Detect which cell encompasses the target text, then output its [x, y] center coordinate. 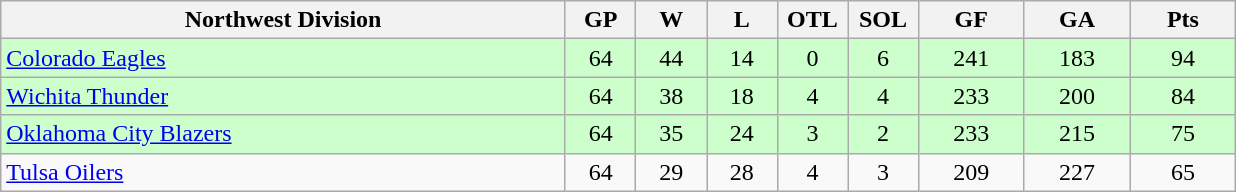
28 [742, 172]
Wichita Thunder [284, 96]
GF [971, 20]
35 [672, 134]
OTL [812, 20]
2 [884, 134]
W [672, 20]
29 [672, 172]
Colorado Eagles [284, 58]
215 [1077, 134]
L [742, 20]
Northwest Division [284, 20]
209 [971, 172]
18 [742, 96]
14 [742, 58]
6 [884, 58]
Pts [1183, 20]
Oklahoma City Blazers [284, 134]
227 [1077, 172]
24 [742, 134]
44 [672, 58]
241 [971, 58]
84 [1183, 96]
75 [1183, 134]
183 [1077, 58]
200 [1077, 96]
65 [1183, 172]
Tulsa Oilers [284, 172]
0 [812, 58]
GA [1077, 20]
38 [672, 96]
SOL [884, 20]
94 [1183, 58]
GP [600, 20]
